Pinpoint the cell where the given text exists, returning its [X, Y] midpoint coordinate. 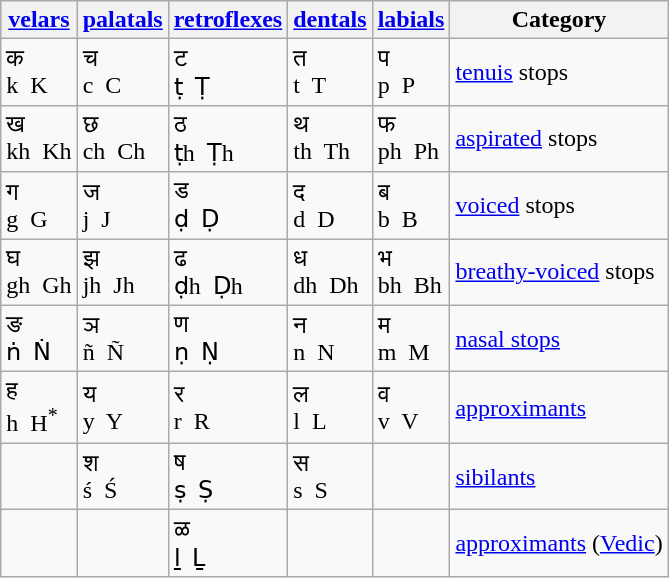
velars [39, 20]
ङ ṅ Ṅ [39, 338]
ञ ñ Ñ [122, 338]
ठ ṭh Ṭh [228, 138]
nasal stops [559, 338]
र r R [228, 408]
छ ch Ch [122, 138]
ह h H* [39, 408]
ळ ḻ Ḻ [228, 544]
ढ ḍh Ḍh [228, 272]
व v V [411, 408]
ख kh Kh [39, 138]
ल l L [330, 408]
श ś Ś [122, 476]
त t T [330, 72]
approximants [559, 408]
ग g G [39, 206]
tenuis stops [559, 72]
breathy-voiced stops [559, 272]
घ gh Gh [39, 272]
द d D [330, 206]
फ ph Ph [411, 138]
ध dh Dh [330, 272]
ब b B [411, 206]
स s S [330, 476]
झ jh Jh [122, 272]
ड ḍ Ḍ [228, 206]
थ th Th [330, 138]
म m M [411, 338]
क k K [39, 72]
प p P [411, 72]
voiced stops [559, 206]
Category [559, 20]
च c C [122, 72]
य y Y [122, 408]
dentals [330, 20]
भ bh Bh [411, 272]
sibilants [559, 476]
ण ṇ Ṇ [228, 338]
approximants (Vedic) [559, 544]
न n N [330, 338]
labials [411, 20]
ट ṭ Ṭ [228, 72]
palatals [122, 20]
retroflexes [228, 20]
aspirated stops [559, 138]
ष ṣ Ṣ [228, 476]
ज j J [122, 206]
